Scan for the cell matching the given text and deliver its [x, y] coordinate at center. 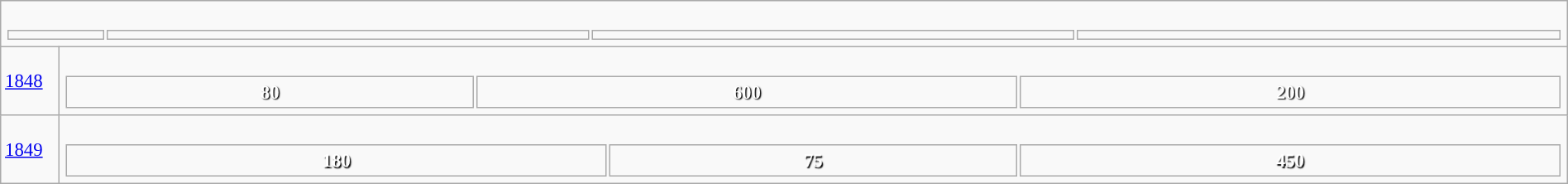
80 600 200 [813, 81]
75 [814, 161]
200 [1290, 91]
600 [747, 91]
1849 [30, 149]
80 [270, 91]
180 75 450 [813, 149]
1848 [30, 81]
450 [1290, 161]
180 [337, 161]
